For the text-containing cell, return its midpoint in (X, Y) coordinate format. 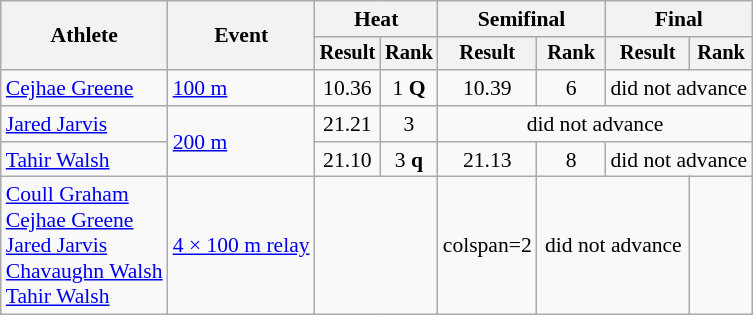
200 m (242, 142)
21.10 (348, 160)
8 (572, 160)
Coull GrahamCejhae GreeneJared JarvisChavaughn WalshTahir Walsh (84, 246)
21.21 (348, 124)
Final (678, 19)
10.36 (348, 88)
Cejhae Greene (84, 88)
3 (409, 124)
4 × 100 m relay (242, 246)
Event (242, 36)
21.13 (488, 160)
Semifinal (522, 19)
colspan=2 (488, 246)
Jared Jarvis (84, 124)
100 m (242, 88)
1 Q (409, 88)
Tahir Walsh (84, 160)
Athlete (84, 36)
6 (572, 88)
Heat (376, 19)
3 q (409, 160)
10.39 (488, 88)
